Return the (X, Y) coordinate for the center point of the cell that contains the specified text.  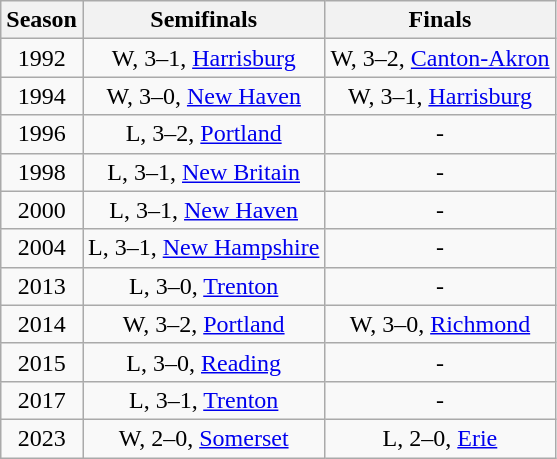
W, 3–2, Portland (203, 324)
L, 3–2, Portland (203, 134)
W, 2–0, Somerset (203, 438)
2014 (42, 324)
L, 3–1, New Hampshire (203, 248)
Semifinals (203, 20)
1994 (42, 96)
1996 (42, 134)
L, 3–0, Trenton (203, 286)
2017 (42, 400)
L, 3–1, New Britain (203, 172)
2023 (42, 438)
L, 2–0, Erie (440, 438)
2004 (42, 248)
2000 (42, 210)
Season (42, 20)
1998 (42, 172)
W, 3–2, Canton-Akron (440, 58)
L, 3–1, New Haven (203, 210)
L, 3–0, Reading (203, 362)
W, 3–0, Richmond (440, 324)
L, 3–1, Trenton (203, 400)
2015 (42, 362)
2013 (42, 286)
1992 (42, 58)
W, 3–0, New Haven (203, 96)
Finals (440, 20)
